Capture the cell that displays the provided text and extract its [X, Y] central coordinate. 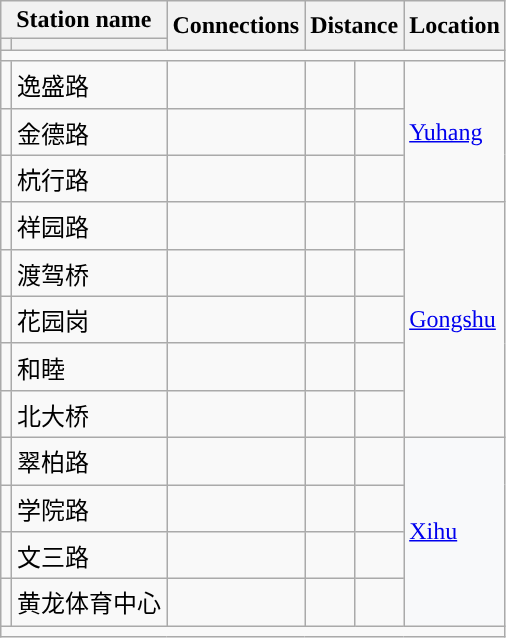
Distance [354, 26]
杭行路 [90, 178]
花园岗 [90, 320]
Yuhang [455, 132]
北大桥 [90, 414]
金德路 [90, 132]
渡驾桥 [90, 272]
Connections [236, 26]
翠柏路 [90, 460]
文三路 [90, 556]
Gongshu [455, 320]
逸盛路 [90, 84]
黄龙体育中心 [90, 602]
Xihu [455, 531]
Station name [84, 20]
和睦 [90, 366]
Location [455, 26]
学院路 [90, 508]
祥园路 [90, 226]
